Locate the cell with the specified text and output its [x, y] center coordinate. 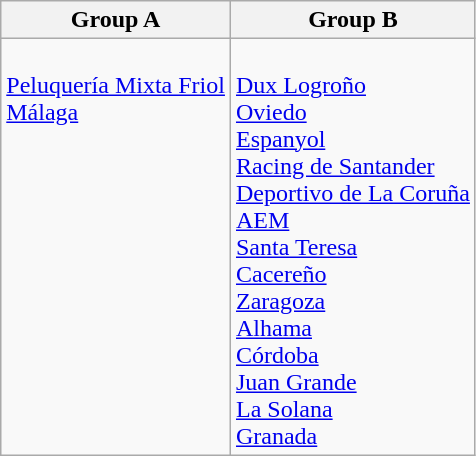
Peluquería Mixta Friol Málaga [116, 247]
Group A [116, 20]
Group B [352, 20]
